For the text-containing cell, return its midpoint in [X, Y] coordinate format. 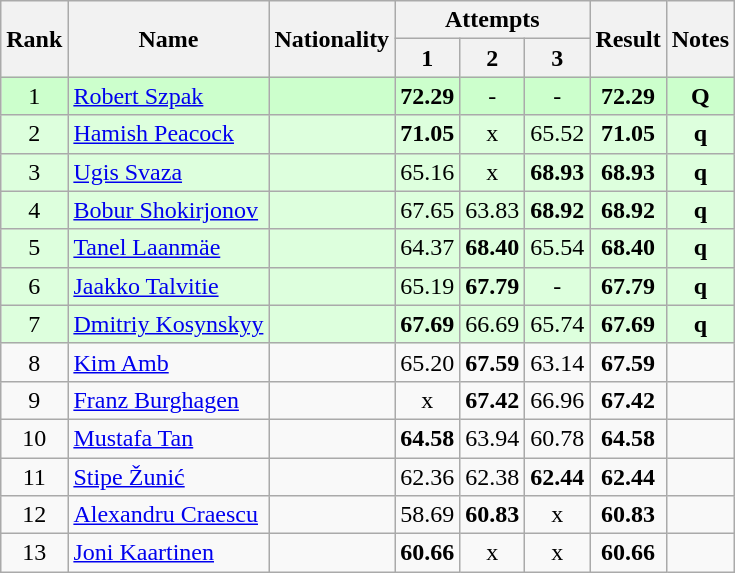
10 [34, 438]
Kim Amb [168, 362]
5 [34, 248]
13 [34, 553]
64.37 [428, 248]
7 [34, 324]
Bobur Shokirjonov [168, 210]
Name [168, 39]
Nationality [332, 39]
8 [34, 362]
Dmitriy Kosynskyy [168, 324]
Notes [700, 39]
Result [628, 39]
Franz Burghagen [168, 400]
Alexandru Craescu [168, 515]
Ugis Svaza [168, 172]
63.14 [558, 362]
65.20 [428, 362]
60.78 [558, 438]
Jaakko Talvitie [168, 286]
11 [34, 477]
Stipe Žunić [168, 477]
65.19 [428, 286]
12 [34, 515]
65.54 [558, 248]
Joni Kaartinen [168, 553]
62.38 [492, 477]
67.65 [428, 210]
63.94 [492, 438]
Robert Szpak [168, 96]
65.52 [558, 134]
Attempts [492, 20]
Tanel Laanmäe [168, 248]
63.83 [492, 210]
66.69 [492, 324]
66.96 [558, 400]
65.16 [428, 172]
6 [34, 286]
Rank [34, 39]
Mustafa Tan [168, 438]
58.69 [428, 515]
Q [700, 96]
4 [34, 210]
Hamish Peacock [168, 134]
62.36 [428, 477]
65.74 [558, 324]
9 [34, 400]
